Return [x, y] of the center of cell containing provided text 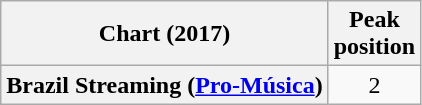
Peak position [374, 34]
2 [374, 85]
Chart (2017) [164, 34]
Brazil Streaming (Pro-Música) [164, 85]
